Output the (x, y) coordinate of the center of the cell containing the given text.  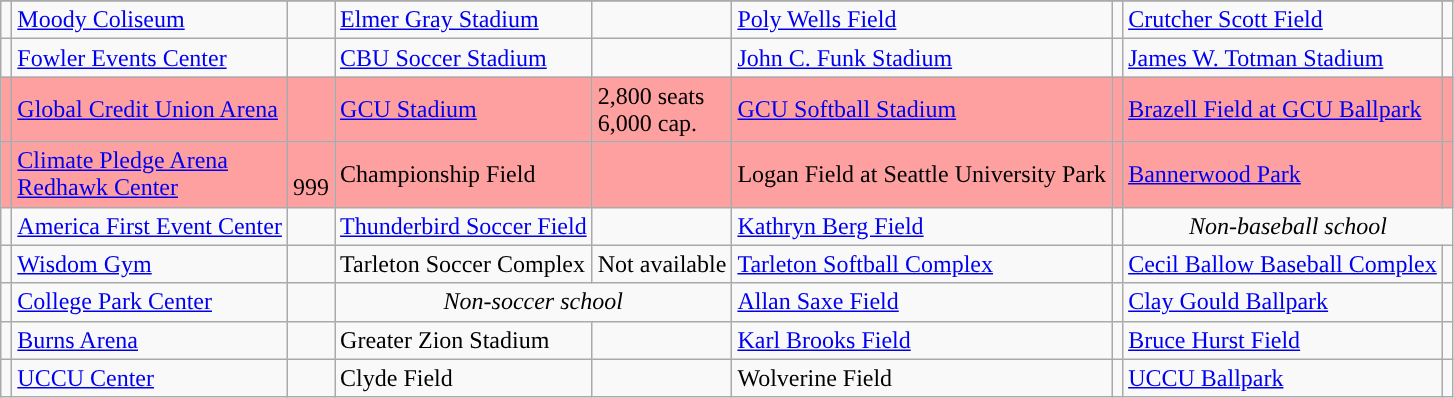
College Park Center (150, 302)
Kathryn Berg Field (922, 226)
Poly Wells Field (922, 20)
Bruce Hurst Field (1283, 340)
Burns Arena (150, 340)
Non-baseball school (1288, 226)
Brazell Field at GCU Ballpark (1283, 110)
Tarleton Softball Complex (922, 264)
Allan Saxe Field (922, 302)
Tarleton Soccer Complex (464, 264)
Not available (662, 264)
James W. Totman Stadium (1283, 58)
Karl Brooks Field (922, 340)
999 (310, 174)
Championship Field (464, 174)
Fowler Events Center (150, 58)
Clyde Field (464, 378)
Logan Field at Seattle University Park (922, 174)
Crutcher Scott Field (1283, 20)
America First Event Center (150, 226)
Thunderbird Soccer Field (464, 226)
Non-soccer school (534, 302)
Wolverine Field (922, 378)
John C. Funk Stadium (922, 58)
Elmer Gray Stadium (464, 20)
Moody Coliseum (150, 20)
GCU Softball Stadium (922, 110)
Bannerwood Park (1283, 174)
CBU Soccer Stadium (464, 58)
Wisdom Gym (150, 264)
2,800 seats6,000 cap. (662, 110)
Greater Zion Stadium (464, 340)
Clay Gould Ballpark (1283, 302)
UCCU Center (150, 378)
Global Credit Union Arena (150, 110)
Climate Pledge ArenaRedhawk Center (150, 174)
GCU Stadium (464, 110)
UCCU Ballpark (1283, 378)
Cecil Ballow Baseball Complex (1283, 264)
